Extract the [X, Y] coordinate from the center of the cell holding the provided text.  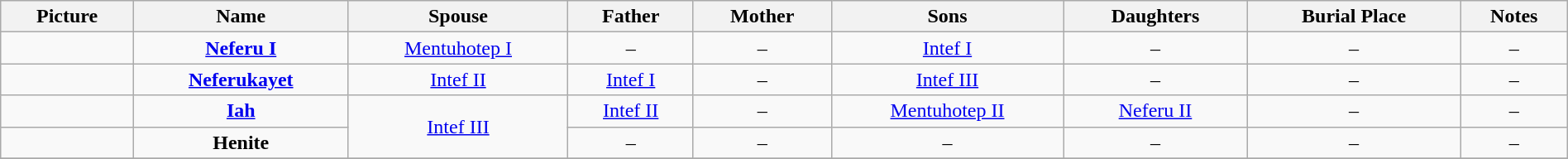
Iah [241, 111]
Burial Place [1354, 17]
Spouse [458, 17]
Name [241, 17]
Notes [1513, 17]
Henite [241, 142]
Mother [762, 17]
Mentuhotep I [458, 48]
Daughters [1155, 17]
Mentuhotep II [948, 111]
Neferu I [241, 48]
Picture [68, 17]
Sons [948, 17]
Neferukayet [241, 79]
Father [631, 17]
Neferu II [1155, 111]
